Provide the [x, y] coordinate of the cell's center where the given text is located.  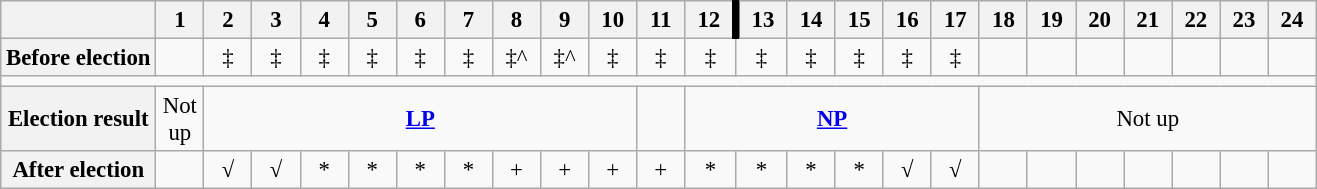
18 [1003, 20]
8 [516, 20]
3 [276, 20]
12 [710, 20]
7 [468, 20]
Before election [78, 58]
22 [1196, 20]
17 [955, 20]
15 [859, 20]
16 [907, 20]
10 [613, 20]
After election [78, 170]
13 [762, 20]
14 [811, 20]
24 [1292, 20]
23 [1244, 20]
1 [180, 20]
2 [228, 20]
21 [1148, 20]
20 [1100, 20]
9 [565, 20]
LP [420, 120]
NP [832, 120]
Election result [78, 120]
5 [372, 20]
19 [1051, 20]
4 [324, 20]
11 [661, 20]
6 [420, 20]
